Pinpoint the cell where the given text exists, returning its [X, Y] midpoint coordinate. 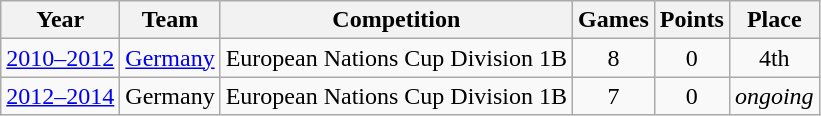
2010–2012 [60, 58]
4th [774, 58]
Place [774, 20]
Year [60, 20]
ongoing [774, 96]
Points [692, 20]
2012–2014 [60, 96]
Team [170, 20]
7 [614, 96]
Competition [396, 20]
8 [614, 58]
Games [614, 20]
